Output the (X, Y) coordinate of the center of the cell containing the given text.  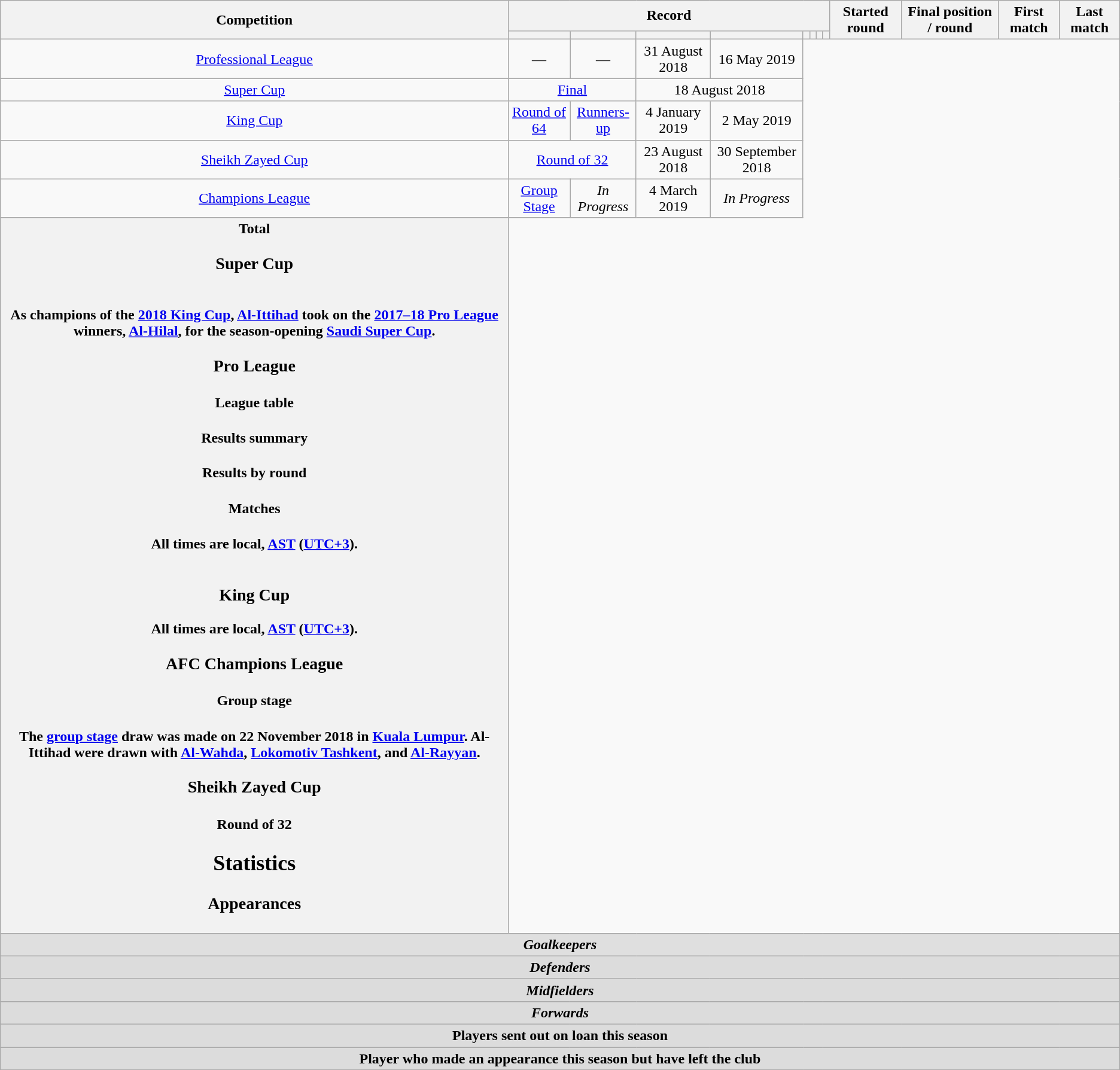
23 August 2018 (673, 159)
16 May 2019 (756, 59)
Professional League (255, 59)
Forwards (560, 1013)
4 March 2019 (673, 199)
Super Cup (255, 90)
31 August 2018 (673, 59)
Players sent out on loan this season (560, 1036)
Midfielders (560, 990)
Final position / round (950, 20)
King Cup (255, 121)
Round of 32 (573, 159)
Round of 64 (540, 121)
Final (573, 90)
Started round (865, 20)
Sheikh Zayed Cup (255, 159)
Player who made an appearance this season but have left the club (560, 1059)
Record (669, 16)
Defenders (560, 967)
30 September 2018 (756, 159)
First match (1029, 20)
Runners-up (603, 121)
Champions League (255, 199)
Group Stage (540, 199)
Competition (255, 20)
Goalkeepers (560, 944)
4 January 2019 (673, 121)
18 August 2018 (719, 90)
Last match (1089, 20)
2 May 2019 (756, 121)
